Return [X, Y] of the center of cell containing provided text 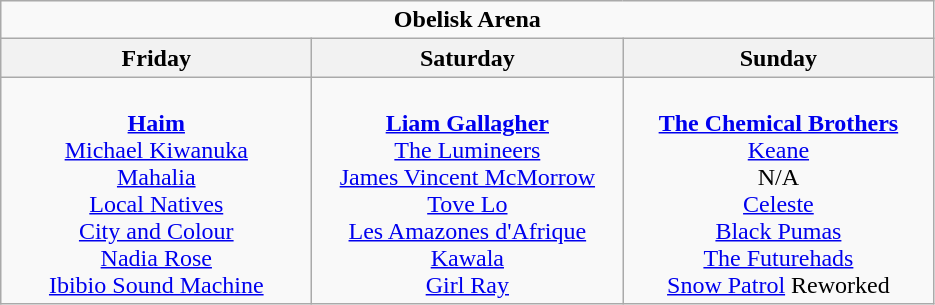
Friday [156, 58]
Obelisk Arena [468, 20]
Saturday [468, 58]
Haim Michael Kiwanuka Mahalia Local Natives City and Colour Nadia Rose Ibibio Sound Machine [156, 190]
Sunday [778, 58]
The Chemical Brothers Keane N/A Celeste Black Pumas The Futurehads Snow Patrol Reworked [778, 190]
Liam Gallagher The Lumineers James Vincent McMorrow Tove Lo Les Amazones d'Afrique Kawala Girl Ray [468, 190]
